Output the (X, Y) coordinate of the center of the cell containing the given text.  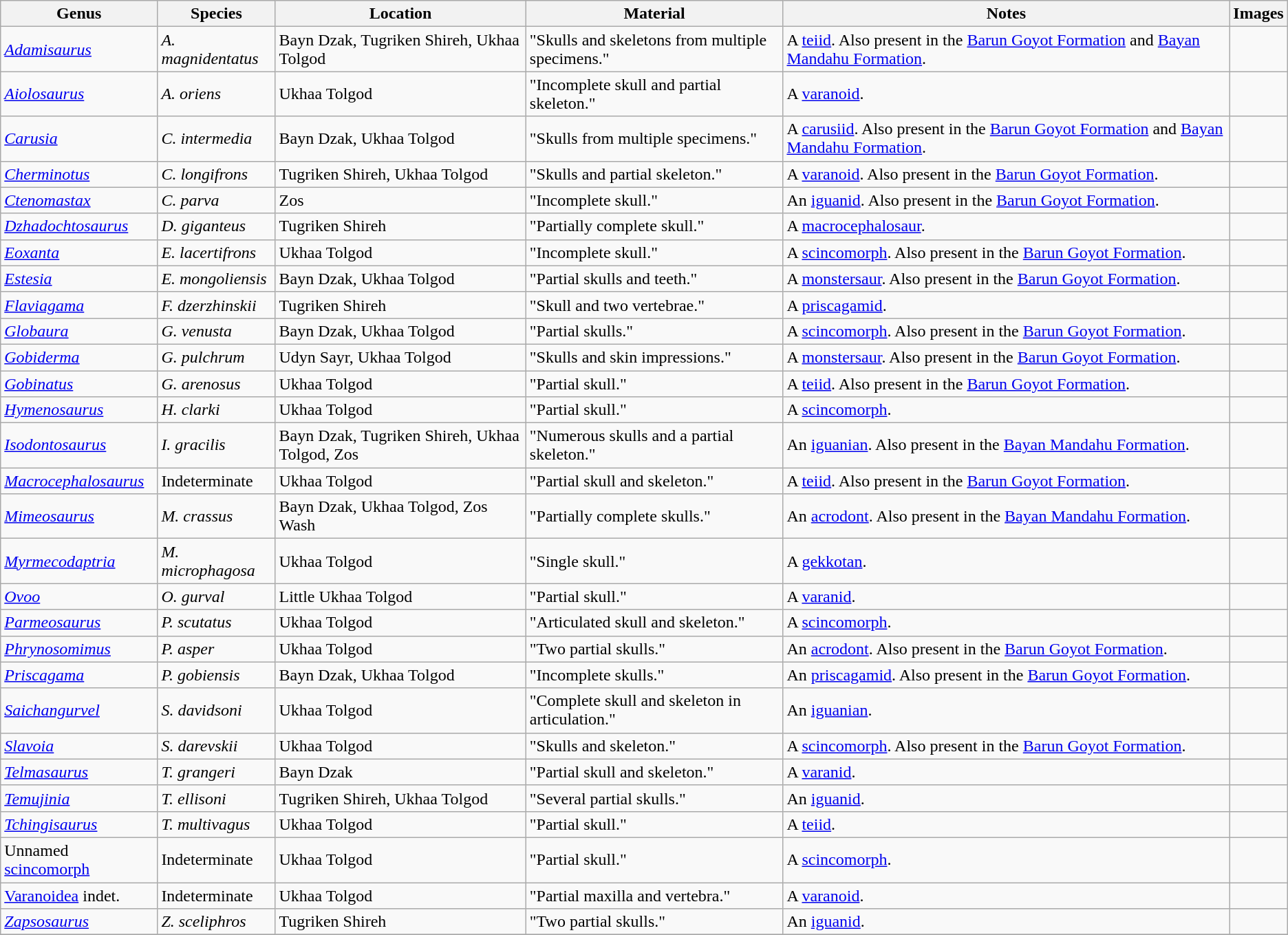
F. dzerzhinskii (216, 305)
Flaviagama (79, 305)
G. venusta (216, 331)
A teiid. (1006, 824)
Parmeosaurus (79, 623)
S. darevskii (216, 746)
C. intermedia (216, 139)
S. davidsoni (216, 710)
A gekkotan. (1006, 561)
A teiid. Also present in the Barun Goyot Formation and Bayan Mandahu Formation. (1006, 50)
Priscagama (79, 675)
Myrmecodaptria (79, 561)
H. clarki (216, 410)
Cherminotus (79, 174)
G. pulchrum (216, 357)
P. asper (216, 649)
Adamisaurus (79, 50)
Notes (1006, 14)
Udyn Sayr, Ukhaa Tolgod (400, 357)
An iguanian. (1006, 710)
Mimeosaurus (79, 516)
An acrodont. Also present in the Bayan Mandahu Formation. (1006, 516)
O. gurval (216, 597)
T. grangeri (216, 772)
Species (216, 14)
Location (400, 14)
Varanoidea indet. (79, 895)
P. gobiensis (216, 675)
T. ellisoni (216, 798)
Hymenosaurus (79, 410)
An priscagamid. Also present in the Barun Goyot Formation. (1006, 675)
A priscagamid. (1006, 305)
Aiolosaurus (79, 94)
"Articulated skull and skeleton." (654, 623)
"Skulls from multiple specimens." (654, 139)
Telmasaurus (79, 772)
Unnamed scincomorph (79, 860)
Saichangurvel (79, 710)
A macrocephalosaur. (1006, 226)
Genus (79, 14)
Bayn Dzak, Ukhaa Tolgod, Zos Wash (400, 516)
A. oriens (216, 94)
Estesia (79, 279)
A. magnidentatus (216, 50)
A carusiid. Also present in the Barun Goyot Formation and Bayan Mandahu Formation. (1006, 139)
Carusia (79, 139)
Ctenomastax (79, 200)
"Complete skull and skeleton in articulation." (654, 710)
"Skull and two vertebrae." (654, 305)
Isodontosaurus (79, 446)
"Partial maxilla and vertebra." (654, 895)
Tchingisaurus (79, 824)
I. gracilis (216, 446)
M. crassus (216, 516)
C. longifrons (216, 174)
Gobinatus (79, 383)
"Single skull." (654, 561)
Phrynosomimus (79, 649)
Z. sceliphros (216, 922)
"Skulls and partial skeleton." (654, 174)
G. arenosus (216, 383)
Temujinia (79, 798)
E. lacertifrons (216, 252)
T. multivagus (216, 824)
"Partially complete skulls." (654, 516)
An iguanian. Also present in the Bayan Mandahu Formation. (1006, 446)
Zapsosaurus (79, 922)
C. parva (216, 200)
Ovoo (79, 597)
"Partial skulls." (654, 331)
Bayn Dzak, Tugriken Shireh, Ukhaa Tolgod, Zos (400, 446)
Globaura (79, 331)
Material (654, 14)
M. microphagosa (216, 561)
Eoxanta (79, 252)
"Incomplete skulls." (654, 675)
An acrodont. Also present in the Barun Goyot Formation. (1006, 649)
"Skulls and skeletons from multiple specimens." (654, 50)
Gobiderma (79, 357)
"Partially complete skull." (654, 226)
"Skulls and skin impressions." (654, 357)
"Partial skulls and teeth." (654, 279)
E. mongoliensis (216, 279)
Dzhadochtosaurus (79, 226)
A varanoid. Also present in the Barun Goyot Formation. (1006, 174)
Slavoia (79, 746)
Macrocephalosaurus (79, 481)
Bayn Dzak, Tugriken Shireh, Ukhaa Tolgod (400, 50)
An iguanid. Also present in the Barun Goyot Formation. (1006, 200)
Little Ukhaa Tolgod (400, 597)
Zos (400, 200)
Bayn Dzak (400, 772)
"Numerous skulls and a partial skeleton." (654, 446)
Images (1258, 14)
"Several partial skulls." (654, 798)
"Skulls and skeleton." (654, 746)
"Incomplete skull and partial skeleton." (654, 94)
P. scutatus (216, 623)
D. giganteus (216, 226)
